Detect which cell encompasses the target text, then output its [x, y] center coordinate. 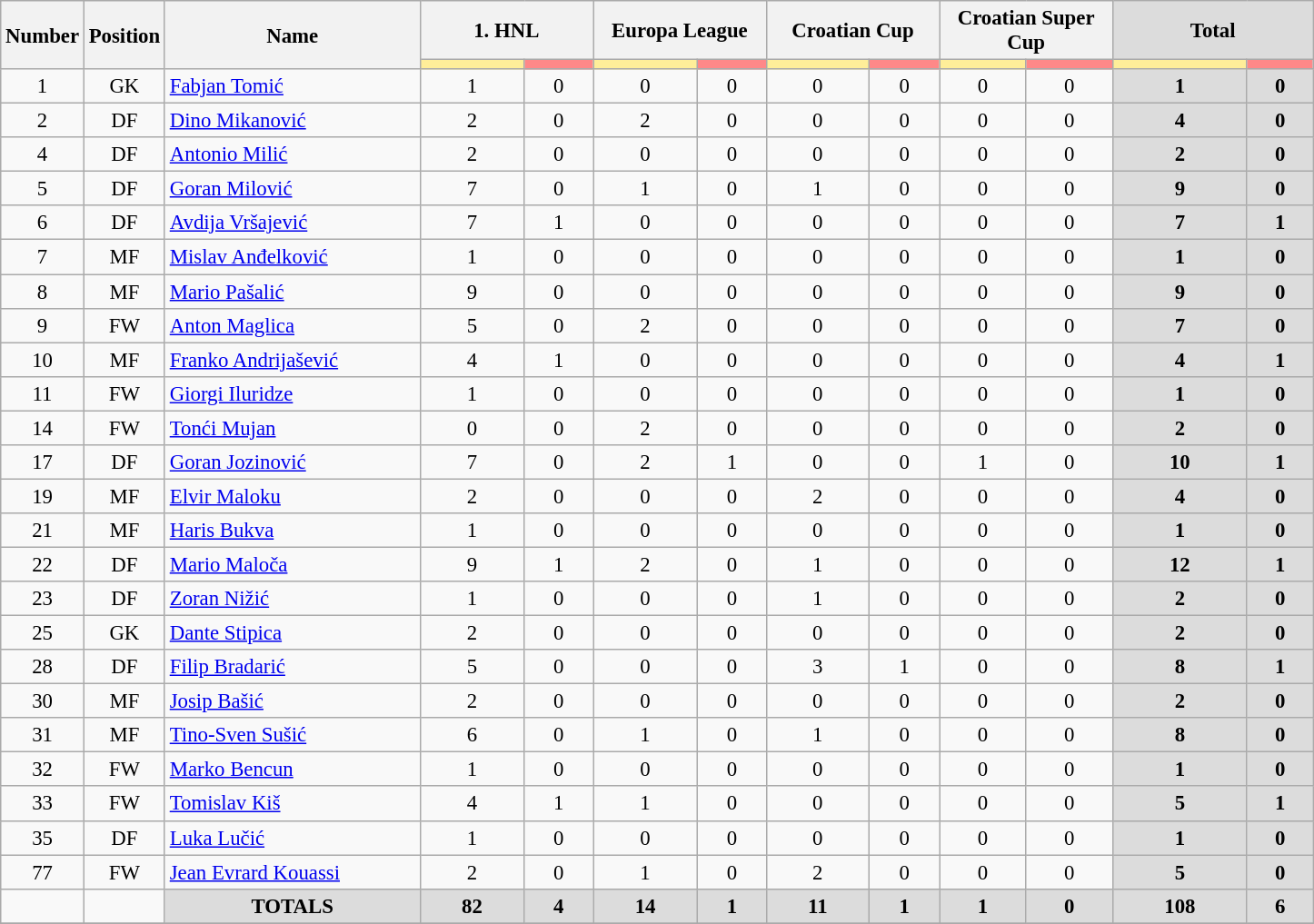
Fabjan Tomić [293, 86]
Josip Bašić [293, 701]
82 [473, 906]
Elvir Maloku [293, 496]
3 [818, 667]
Name [293, 35]
Dino Mikanović [293, 121]
28 [43, 667]
Position [124, 35]
Goran Jozinović [293, 462]
21 [43, 531]
Croatian Super Cup [1027, 31]
TOTALS [293, 906]
23 [43, 599]
25 [43, 633]
Tomislav Kiš [293, 804]
33 [43, 804]
Giorgi Iluridze [293, 393]
35 [43, 838]
Tino-Sven Sušić [293, 735]
30 [43, 701]
19 [43, 496]
Number [43, 35]
Zoran Nižić [293, 599]
Avdija Vršajević [293, 223]
22 [43, 564]
12 [1180, 564]
Croatian Cup [852, 31]
Total [1212, 31]
Mario Maloča [293, 564]
108 [1180, 906]
Tonći Mujan [293, 428]
Dante Stipica [293, 633]
31 [43, 735]
Marko Bencun [293, 770]
Filip Bradarić [293, 667]
Mislav Anđelković [293, 257]
1. HNL [507, 31]
17 [43, 462]
32 [43, 770]
Anton Maglica [293, 325]
Antonio Milić [293, 154]
Goran Milović [293, 189]
Mario Pašalić [293, 292]
Haris Bukva [293, 531]
Franko Andrijašević [293, 360]
Luka Lučić [293, 838]
Jean Evrard Kouassi [293, 872]
Europa League [680, 31]
77 [43, 872]
